Pinpoint the cell where the given text exists, returning its (x, y) midpoint coordinate. 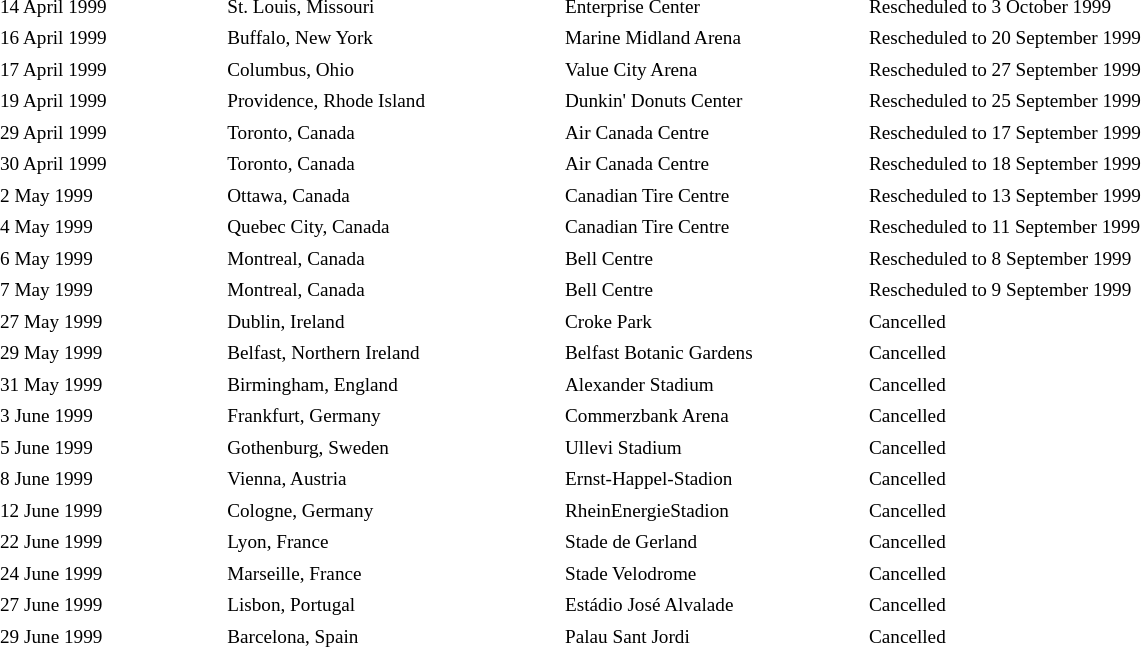
Frankfurt, Germany (392, 416)
Value City Arena (712, 70)
Quebec City, Canada (392, 228)
Ottawa, Canada (392, 196)
Stade Velodrome (712, 574)
Columbus, Ohio (392, 70)
Stade de Gerland (712, 542)
Marseille, France (392, 574)
Belfast, Northern Ireland (392, 354)
RheinEnergieStadion (712, 511)
Lyon, France (392, 542)
Providence, Rhode Island (392, 102)
Croke Park (712, 322)
Dublin, Ireland (392, 322)
Lisbon, Portugal (392, 606)
Marine Midland Arena (712, 38)
Estádio José Alvalade (712, 606)
Belfast Botanic Gardens (712, 354)
Cologne, Germany (392, 511)
Gothenburg, Sweden (392, 448)
Alexander Stadium (712, 385)
Ullevi Stadium (712, 448)
Ernst-Happel-Stadion (712, 480)
Commerzbank Arena (712, 416)
Birmingham, England (392, 385)
Vienna, Austria (392, 480)
Dunkin' Donuts Center (712, 102)
Buffalo, New York (392, 38)
